Provide the (X, Y) coordinate of the cell's center where the given text is located.  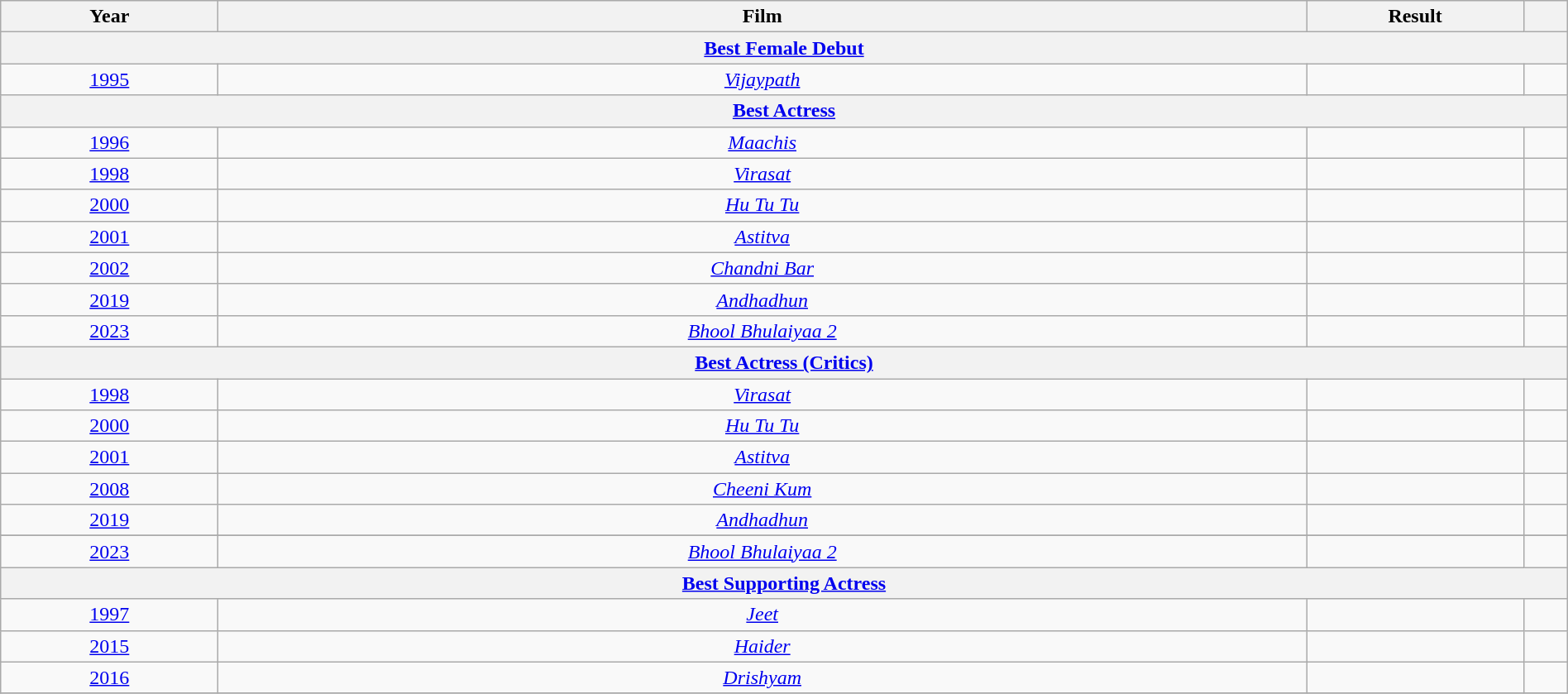
Best Female Debut (784, 48)
Best Actress (784, 111)
Best Actress (Critics) (784, 362)
Vijaypath (762, 79)
Cheeni Kum (762, 489)
1995 (109, 79)
Haider (762, 646)
Drishyam (762, 677)
1997 (109, 615)
2016 (109, 677)
Best Supporting Actress (784, 583)
Maachis (762, 142)
Result (1416, 17)
Chandni Bar (762, 268)
2008 (109, 489)
Film (762, 17)
Jeet (762, 615)
2002 (109, 268)
1996 (109, 142)
2015 (109, 646)
Year (109, 17)
